Determine the (x, y) coordinate at the center of the cell enclosing the given text.  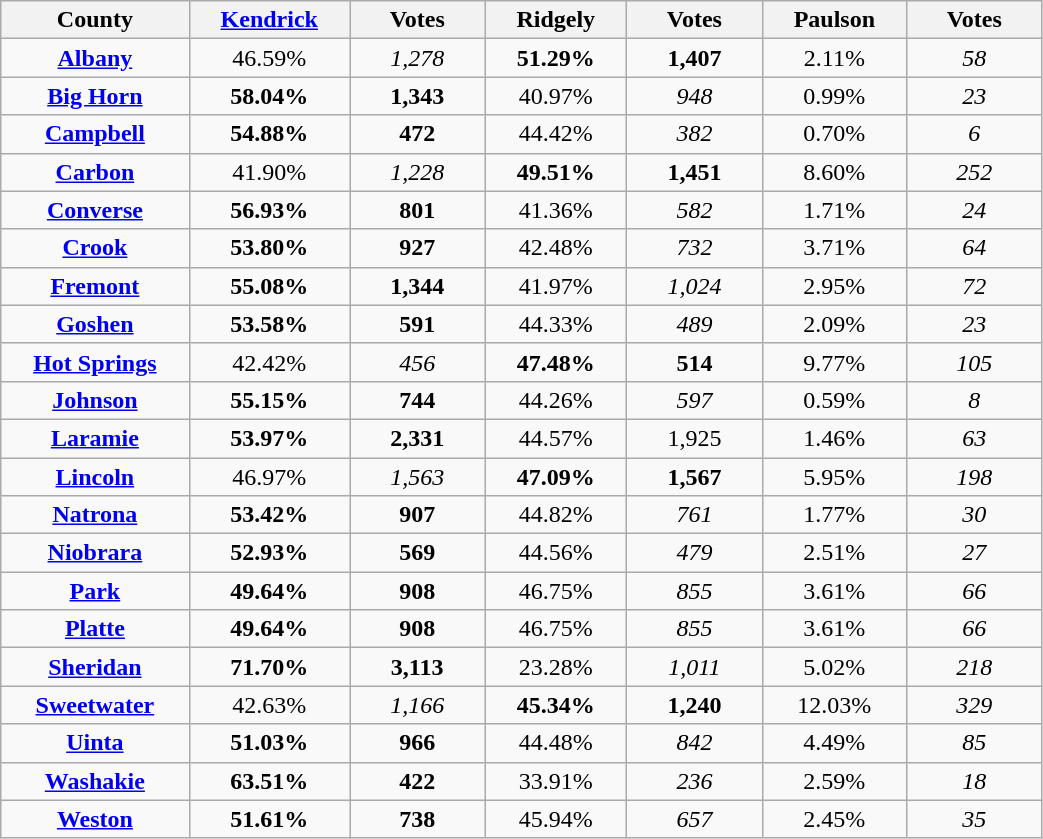
55.15% (269, 400)
2.59% (834, 781)
53.97% (269, 438)
42.42% (269, 362)
329 (974, 705)
42.48% (556, 248)
966 (418, 743)
4.49% (834, 743)
49.51% (556, 172)
64 (974, 248)
53.58% (269, 324)
63 (974, 438)
927 (418, 248)
72 (974, 286)
23.28% (556, 667)
27 (974, 553)
597 (694, 400)
46.97% (269, 477)
Paulson (834, 20)
41.90% (269, 172)
514 (694, 362)
44.33% (556, 324)
Uinta (95, 743)
1,024 (694, 286)
Albany (95, 58)
657 (694, 819)
71.70% (269, 667)
948 (694, 96)
52.93% (269, 553)
56.93% (269, 210)
3.71% (834, 248)
35 (974, 819)
2.95% (834, 286)
582 (694, 210)
1,166 (418, 705)
41.97% (556, 286)
Hot Springs (95, 362)
41.36% (556, 210)
55.08% (269, 286)
198 (974, 477)
0.59% (834, 400)
252 (974, 172)
5.95% (834, 477)
Sweetwater (95, 705)
42.63% (269, 705)
44.82% (556, 515)
1,344 (418, 286)
8.60% (834, 172)
Big Horn (95, 96)
Platte (95, 629)
Carbon (95, 172)
1,563 (418, 477)
Campbell (95, 134)
0.70% (834, 134)
761 (694, 515)
738 (418, 819)
569 (418, 553)
County (95, 20)
1,011 (694, 667)
45.34% (556, 705)
842 (694, 743)
Washakie (95, 781)
1,451 (694, 172)
2.45% (834, 819)
46.59% (269, 58)
Kendrick (269, 20)
40.97% (556, 96)
801 (418, 210)
51.03% (269, 743)
30 (974, 515)
Fremont (95, 286)
58 (974, 58)
Lincoln (95, 477)
53.42% (269, 515)
51.29% (556, 58)
236 (694, 781)
744 (418, 400)
44.42% (556, 134)
3,113 (418, 667)
47.09% (556, 477)
8 (974, 400)
Crook (95, 248)
6 (974, 134)
Park (95, 591)
47.48% (556, 362)
2,331 (418, 438)
45.94% (556, 819)
382 (694, 134)
907 (418, 515)
58.04% (269, 96)
54.88% (269, 134)
1,278 (418, 58)
1.46% (834, 438)
422 (418, 781)
85 (974, 743)
44.48% (556, 743)
218 (974, 667)
0.99% (834, 96)
479 (694, 553)
33.91% (556, 781)
2.11% (834, 58)
732 (694, 248)
53.80% (269, 248)
105 (974, 362)
Ridgely (556, 20)
1.71% (834, 210)
Sheridan (95, 667)
2.51% (834, 553)
Goshen (95, 324)
Weston (95, 819)
1,343 (418, 96)
591 (418, 324)
12.03% (834, 705)
5.02% (834, 667)
Johnson (95, 400)
51.61% (269, 819)
1,407 (694, 58)
44.26% (556, 400)
1.77% (834, 515)
Converse (95, 210)
1,240 (694, 705)
9.77% (834, 362)
2.09% (834, 324)
63.51% (269, 781)
456 (418, 362)
24 (974, 210)
489 (694, 324)
44.56% (556, 553)
1,228 (418, 172)
Laramie (95, 438)
1,567 (694, 477)
1,925 (694, 438)
Natrona (95, 515)
Niobrara (95, 553)
472 (418, 134)
44.57% (556, 438)
18 (974, 781)
